Return the [x, y] coordinate for the center point of the cell that contains the specified text.  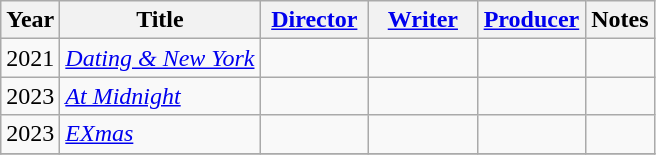
Notes [620, 20]
Year [30, 20]
Title [160, 20]
EXmas [160, 134]
Writer [424, 20]
Director [314, 20]
At Midnight [160, 96]
Producer [532, 20]
Dating & New York [160, 58]
2021 [30, 58]
